From the cell containing the given text, extract its center point as (X, Y) coordinate. 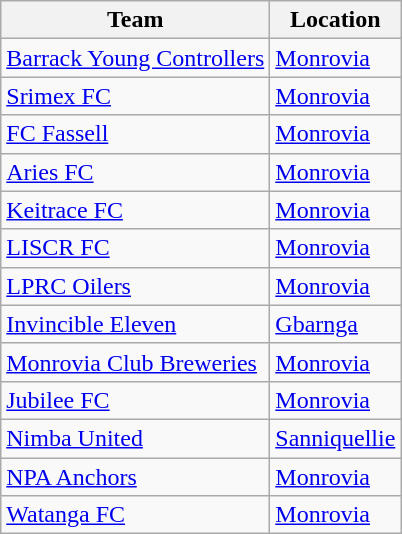
Srimex FC (136, 96)
Team (136, 20)
Nimba United (136, 438)
Location (336, 20)
Keitrace FC (136, 210)
Sanniquellie (336, 438)
Invincible Eleven (136, 324)
Monrovia Club Breweries (136, 362)
Gbarnga (336, 324)
LPRC Oilers (136, 286)
Barrack Young Controllers (136, 58)
FC Fassell (136, 134)
Jubilee FC (136, 400)
Aries FC (136, 172)
Watanga FC (136, 515)
LISCR FC (136, 248)
NPA Anchors (136, 477)
